Find where the given text appears and provide that cell's center as [x, y] coordinate. 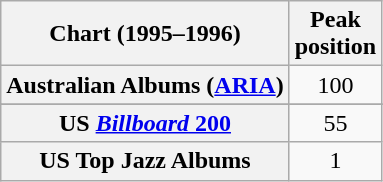
US Billboard 200 [145, 123]
Peakposition [335, 34]
Chart (1995–1996) [145, 34]
Australian Albums (ARIA) [145, 85]
US Top Jazz Albums [145, 161]
100 [335, 85]
1 [335, 161]
55 [335, 123]
